Locate the cell with the specified text and output its [x, y] center coordinate. 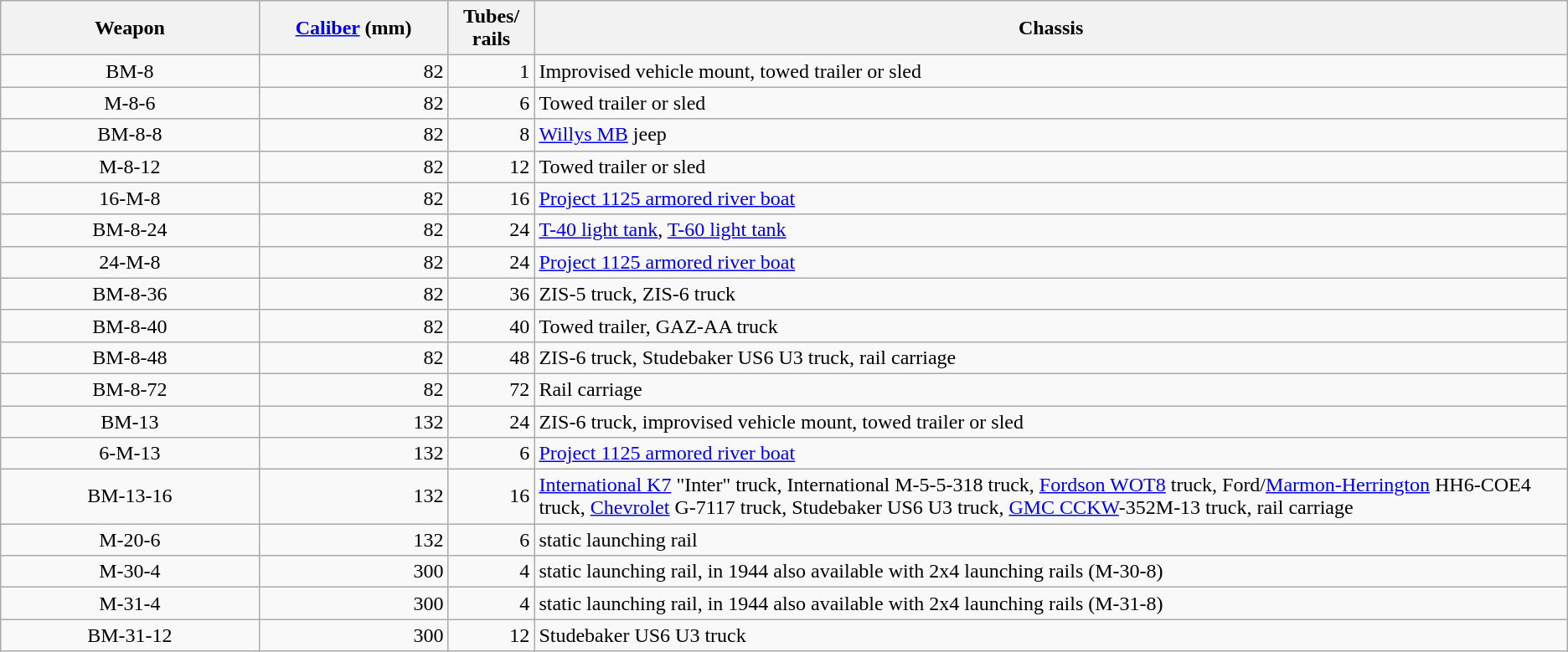
Tubes/rails [491, 28]
Rail carriage [1050, 389]
BM-13-16 [130, 497]
24-M-8 [130, 262]
6-M-13 [130, 454]
48 [491, 357]
BM-31-12 [130, 635]
M-20-6 [130, 540]
8 [491, 135]
BM-8-40 [130, 326]
Chassis [1050, 28]
ZIS-5 truck, ZIS-6 truck [1050, 294]
static launching rail, in 1944 also available with 2x4 launching rails (M-31-8) [1050, 603]
BM-8 [130, 71]
T-40 light tank, T-60 light tank [1050, 230]
72 [491, 389]
BM-8-48 [130, 357]
1 [491, 71]
ZIS-6 truck, Studebaker US6 U3 truck, rail carriage [1050, 357]
Weapon [130, 28]
static launching rail [1050, 540]
static launching rail, in 1944 also available with 2x4 launching rails (M-30-8) [1050, 572]
ZIS-6 truck, improvised vehicle mount, towed trailer or sled [1050, 421]
BM-8-72 [130, 389]
BM-8-8 [130, 135]
BM-8-36 [130, 294]
Willys MB jeep [1050, 135]
M-30-4 [130, 572]
M-8-12 [130, 167]
36 [491, 294]
Studebaker US6 U3 truck [1050, 635]
M-8-6 [130, 103]
M-31-4 [130, 603]
Improvised vehicle mount, towed trailer or sled [1050, 71]
BM-8-24 [130, 230]
Towed trailer, GAZ-AA truck [1050, 326]
BM-13 [130, 421]
16-M-8 [130, 198]
40 [491, 326]
Caliber (mm) [353, 28]
